Search for the cell housing the specified text and yield its (X, Y) center coordinate. 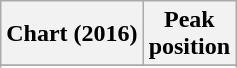
Chart (2016) (72, 34)
Peak position (189, 34)
